Locate the cell with the specified text and output its (X, Y) center coordinate. 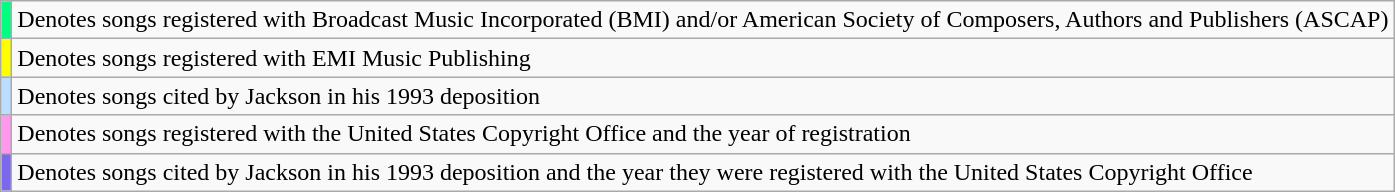
Denotes songs cited by Jackson in his 1993 deposition and the year they were registered with the United States Copyright Office (703, 172)
Denotes songs registered with EMI Music Publishing (703, 58)
Denotes songs cited by Jackson in his 1993 deposition (703, 96)
Denotes songs registered with Broadcast Music Incorporated (BMI) and/or American Society of Composers, Authors and Publishers (ASCAP) (703, 20)
Denotes songs registered with the United States Copyright Office and the year of registration (703, 134)
